Detect which cell encompasses the target text, then output its [X, Y] center coordinate. 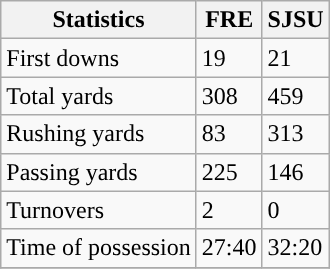
21 [296, 58]
SJSU [296, 20]
0 [296, 210]
Rushing yards [99, 134]
313 [296, 134]
308 [229, 96]
2 [229, 210]
Passing yards [99, 172]
19 [229, 58]
Time of possession [99, 248]
146 [296, 172]
First downs [99, 58]
Statistics [99, 20]
Total yards [99, 96]
FRE [229, 20]
225 [229, 172]
459 [296, 96]
32:20 [296, 248]
Turnovers [99, 210]
27:40 [229, 248]
83 [229, 134]
